Extract the (x, y) coordinate from the center of the cell holding the provided text.  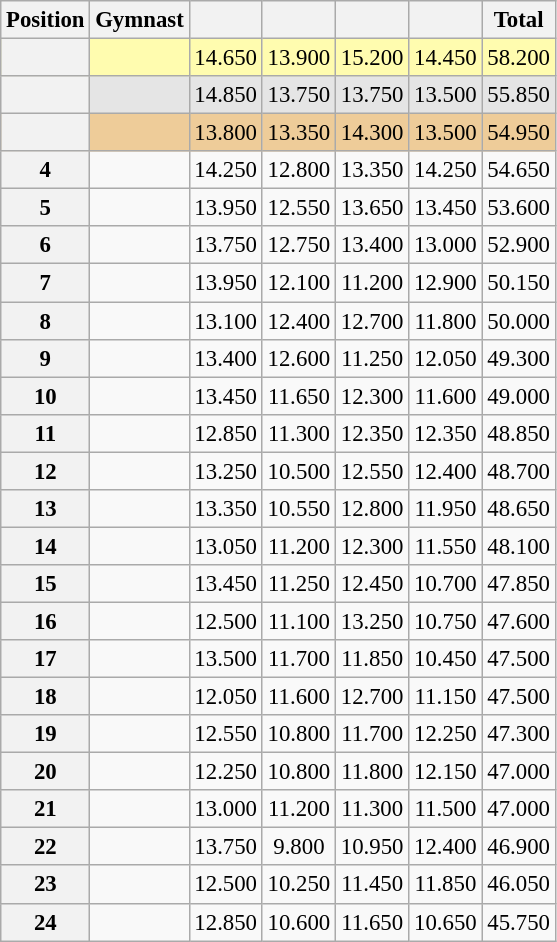
13 (46, 509)
12.900 (446, 283)
24 (46, 922)
13.050 (226, 546)
10.700 (446, 584)
4 (46, 170)
21 (46, 809)
13.900 (298, 58)
Position (46, 20)
12.600 (298, 358)
5 (46, 208)
11.950 (446, 509)
48.100 (518, 546)
14.450 (446, 58)
13.800 (226, 133)
14.300 (372, 133)
22 (46, 847)
12.750 (298, 245)
15 (46, 584)
6 (46, 245)
19 (46, 734)
53.600 (518, 208)
12.450 (372, 584)
12.150 (446, 772)
10.950 (372, 847)
9 (46, 358)
12.100 (298, 283)
14.850 (226, 95)
9.800 (298, 847)
47.850 (518, 584)
12 (46, 471)
50.000 (518, 321)
23 (46, 885)
48.700 (518, 471)
11.550 (446, 546)
11 (46, 433)
10.550 (298, 509)
49.300 (518, 358)
49.000 (518, 396)
55.850 (518, 95)
11.500 (446, 809)
54.650 (518, 170)
50.150 (518, 283)
10.250 (298, 885)
16 (46, 621)
7 (46, 283)
48.650 (518, 509)
47.300 (518, 734)
45.750 (518, 922)
18 (46, 697)
8 (46, 321)
47.600 (518, 621)
20 (46, 772)
46.050 (518, 885)
14 (46, 546)
Gymnast (140, 20)
48.850 (518, 433)
Total (518, 20)
11.450 (372, 885)
15.200 (372, 58)
11.150 (446, 697)
10.450 (446, 659)
58.200 (518, 58)
54.950 (518, 133)
13.100 (226, 321)
10.600 (298, 922)
46.900 (518, 847)
14.650 (226, 58)
10.750 (446, 621)
52.900 (518, 245)
10 (46, 396)
13.650 (372, 208)
10.650 (446, 922)
11.100 (298, 621)
10.500 (298, 471)
17 (46, 659)
